Provide the [x, y] coordinate of the cell's center where the given text is located.  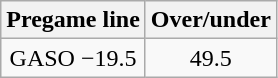
Over/under [210, 20]
Pregame line [74, 20]
GASO −19.5 [74, 58]
49.5 [210, 58]
